Output the (x, y) coordinate of the center of the cell containing the given text.  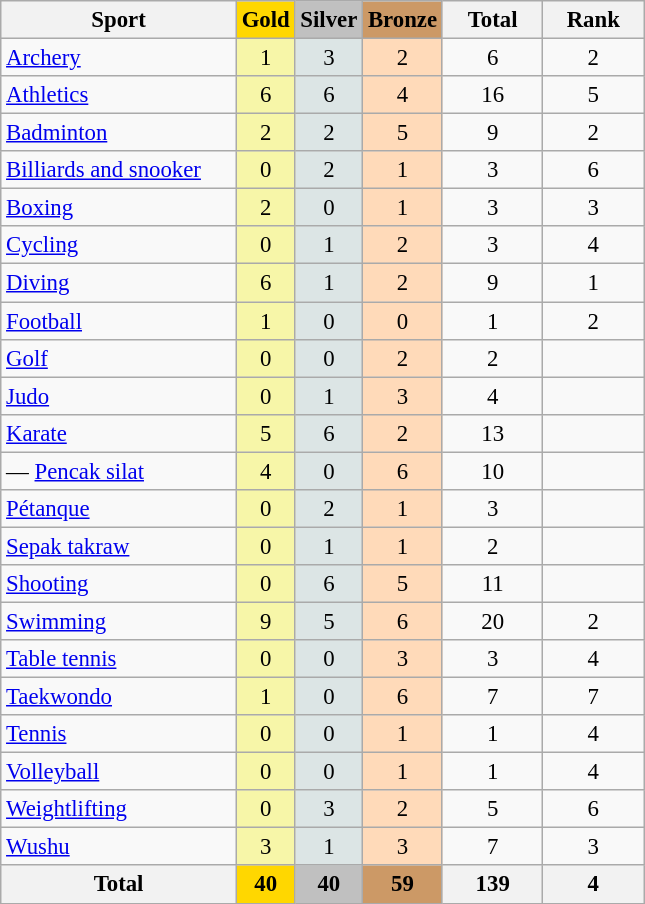
Shooting (119, 584)
Volleyball (119, 772)
Table tennis (119, 659)
Karate (119, 433)
Football (119, 321)
10 (492, 471)
Athletics (119, 95)
Archery (119, 58)
Bronze (403, 20)
Judo (119, 396)
Gold (266, 20)
Silver (329, 20)
Billiards and snooker (119, 170)
Golf (119, 358)
11 (492, 584)
Diving (119, 283)
139 (492, 885)
Taekwondo (119, 697)
— Pencak silat (119, 471)
Tennis (119, 734)
20 (492, 621)
13 (492, 433)
Rank (594, 20)
16 (492, 95)
Badminton (119, 133)
Swimming (119, 621)
Cycling (119, 245)
59 (403, 885)
Weightlifting (119, 809)
Sepak takraw (119, 546)
Wushu (119, 847)
Pétanque (119, 509)
Sport (119, 20)
Boxing (119, 208)
